Extract the (X, Y) coordinate from the center of the cell holding the provided text.  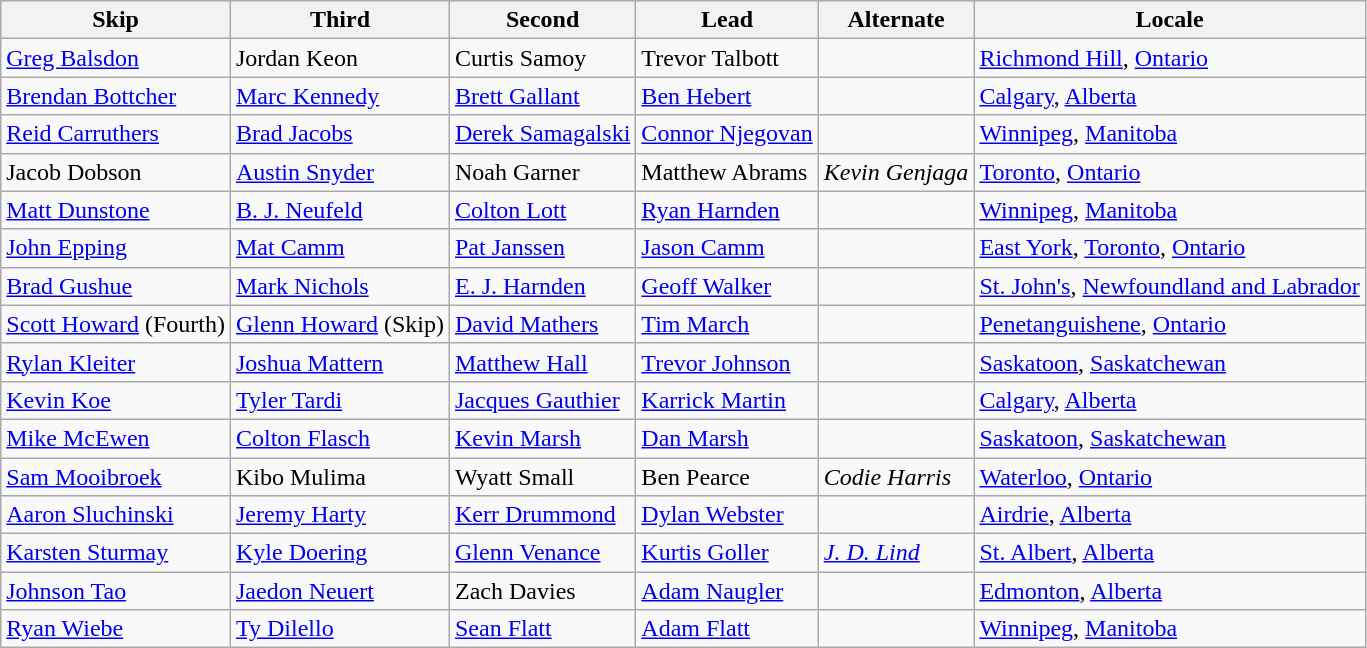
Austin Snyder (340, 172)
Skip (116, 20)
Rylan Kleiter (116, 362)
Marc Kennedy (340, 96)
Zach Davies (542, 591)
Connor Njegovan (727, 134)
Glenn Venance (542, 553)
East York, Toronto, Ontario (1170, 248)
Lead (727, 20)
Jason Camm (727, 248)
Pat Janssen (542, 248)
Matt Dunstone (116, 210)
Brendan Bottcher (116, 96)
Scott Howard (Fourth) (116, 324)
Brad Gushue (116, 286)
Geoff Walker (727, 286)
Airdrie, Alberta (1170, 515)
Jaedon Neuert (340, 591)
Ryan Wiebe (116, 629)
St. Albert, Alberta (1170, 553)
Toronto, Ontario (1170, 172)
Dylan Webster (727, 515)
Mike McEwen (116, 438)
Mat Camm (340, 248)
Joshua Mattern (340, 362)
Jacques Gauthier (542, 400)
Kevin Genjaga (896, 172)
Jordan Keon (340, 58)
Brett Gallant (542, 96)
Greg Balsdon (116, 58)
Codie Harris (896, 477)
Matthew Hall (542, 362)
John Epping (116, 248)
B. J. Neufeld (340, 210)
Ben Pearce (727, 477)
Jacob Dobson (116, 172)
Brad Jacobs (340, 134)
Ben Hebert (727, 96)
Tyler Tardi (340, 400)
Second (542, 20)
Noah Garner (542, 172)
Trevor Johnson (727, 362)
Locale (1170, 20)
Karrick Martin (727, 400)
Kurtis Goller (727, 553)
Mark Nichols (340, 286)
Adam Flatt (727, 629)
Colton Flasch (340, 438)
Johnson Tao (116, 591)
E. J. Harnden (542, 286)
Derek Samagalski (542, 134)
Trevor Talbott (727, 58)
J. D. Lind (896, 553)
Reid Carruthers (116, 134)
Kyle Doering (340, 553)
Alternate (896, 20)
Jeremy Harty (340, 515)
Dan Marsh (727, 438)
Kibo Mulima (340, 477)
Kevin Marsh (542, 438)
David Mathers (542, 324)
St. John's, Newfoundland and Labrador (1170, 286)
Ty Dilello (340, 629)
Curtis Samoy (542, 58)
Richmond Hill, Ontario (1170, 58)
Karsten Sturmay (116, 553)
Sean Flatt (542, 629)
Tim March (727, 324)
Matthew Abrams (727, 172)
Kerr Drummond (542, 515)
Kevin Koe (116, 400)
Colton Lott (542, 210)
Ryan Harnden (727, 210)
Adam Naugler (727, 591)
Wyatt Small (542, 477)
Third (340, 20)
Aaron Sluchinski (116, 515)
Glenn Howard (Skip) (340, 324)
Edmonton, Alberta (1170, 591)
Sam Mooibroek (116, 477)
Waterloo, Ontario (1170, 477)
Penetanguishene, Ontario (1170, 324)
